Determine the (x, y) coordinate at the center of the cell enclosing the given text.  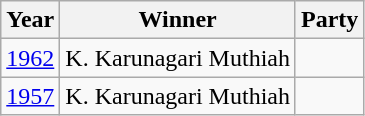
Party (329, 20)
1962 (30, 58)
Year (30, 20)
1957 (30, 96)
Winner (178, 20)
